Identify which cell holds the provided text, then report its [X, Y] central coordinate. 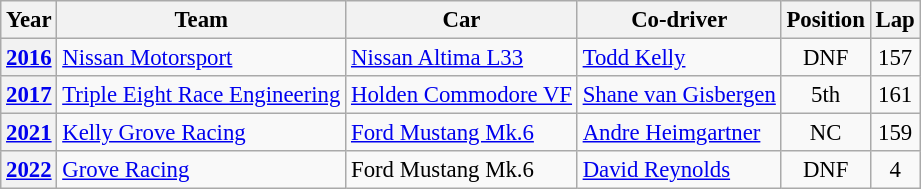
5th [826, 95]
Car [462, 20]
Grove Racing [202, 170]
157 [895, 58]
Kelly Grove Racing [202, 133]
Co-driver [679, 20]
2021 [29, 133]
NC [826, 133]
159 [895, 133]
Todd Kelly [679, 58]
Team [202, 20]
161 [895, 95]
Nissan Altima L33 [462, 58]
4 [895, 170]
Lap [895, 20]
David Reynolds [679, 170]
2016 [29, 58]
2022 [29, 170]
2017 [29, 95]
Year [29, 20]
Andre Heimgartner [679, 133]
Nissan Motorsport [202, 58]
Triple Eight Race Engineering [202, 95]
Shane van Gisbergen [679, 95]
Holden Commodore VF [462, 95]
Position [826, 20]
